Extract the (X, Y) coordinate from the center of the cell holding the provided text.  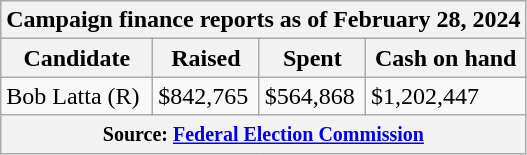
Raised (206, 58)
Campaign finance reports as of February 28, 2024 (264, 20)
Source: Federal Election Commission (264, 134)
Spent (312, 58)
Cash on hand (446, 58)
$842,765 (206, 96)
Candidate (77, 58)
Bob Latta (R) (77, 96)
$1,202,447 (446, 96)
$564,868 (312, 96)
